Identify which cell holds the provided text, then report its [x, y] central coordinate. 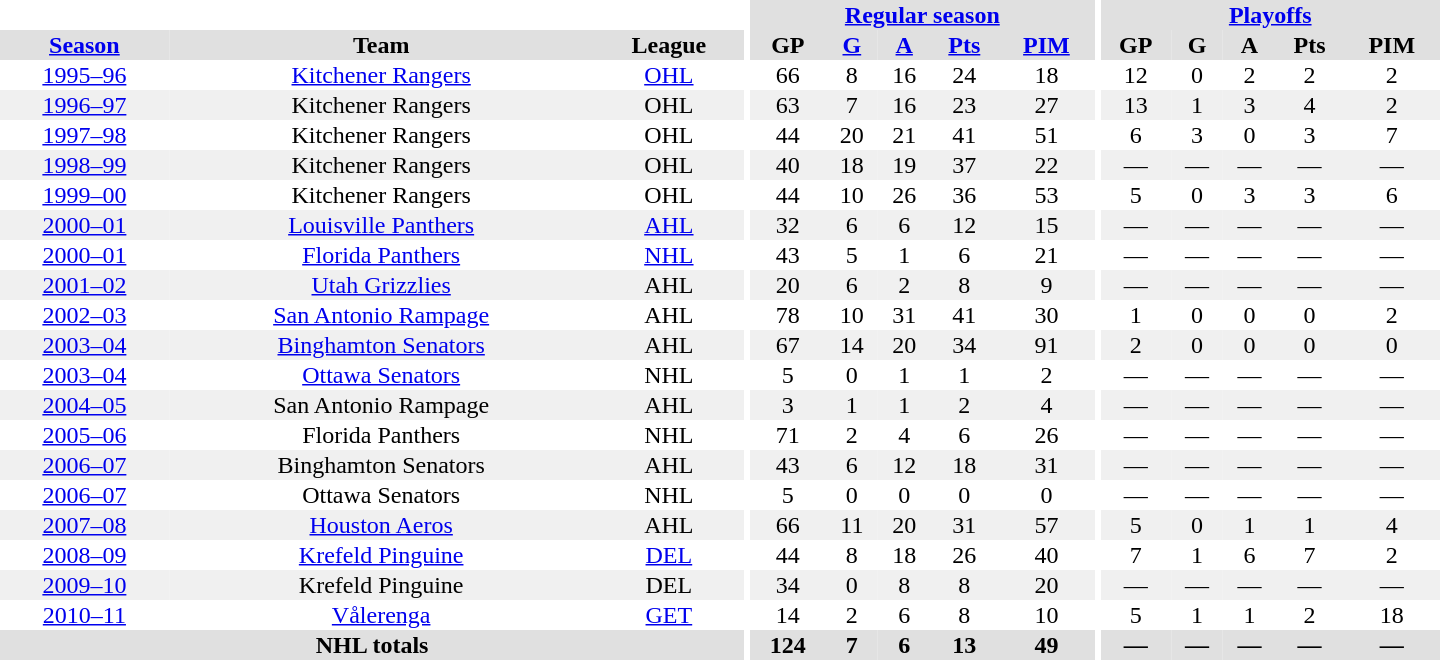
2010–11 [84, 615]
Houston Aeros [382, 525]
124 [788, 645]
2002–03 [84, 315]
2009–10 [84, 585]
2007–08 [84, 525]
15 [1046, 225]
78 [788, 315]
1995–96 [84, 75]
27 [1046, 105]
1998–99 [84, 165]
30 [1046, 315]
23 [964, 105]
11 [852, 525]
Season [84, 45]
Louisville Panthers [382, 225]
32 [788, 225]
2004–05 [84, 405]
67 [788, 345]
1999–00 [84, 195]
1996–97 [84, 105]
51 [1046, 135]
NHL totals [372, 645]
37 [964, 165]
19 [904, 165]
Vålerenga [382, 615]
63 [788, 105]
57 [1046, 525]
GET [670, 615]
53 [1046, 195]
49 [1046, 645]
Team [382, 45]
36 [964, 195]
Utah Grizzlies [382, 285]
24 [964, 75]
71 [788, 435]
Regular season [922, 15]
1997–98 [84, 135]
91 [1046, 345]
22 [1046, 165]
2001–02 [84, 285]
League [670, 45]
9 [1046, 285]
2005–06 [84, 435]
2008–09 [84, 555]
Playoffs [1270, 15]
